Locate the cell with the specified text and output its (x, y) center coordinate. 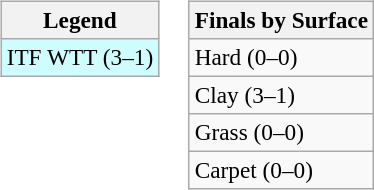
Carpet (0–0) (281, 171)
Clay (3–1) (281, 95)
ITF WTT (3–1) (80, 57)
Legend (80, 20)
Hard (0–0) (281, 57)
Grass (0–0) (281, 133)
Finals by Surface (281, 20)
